Scan for the cell matching the given text and deliver its (X, Y) coordinate at center. 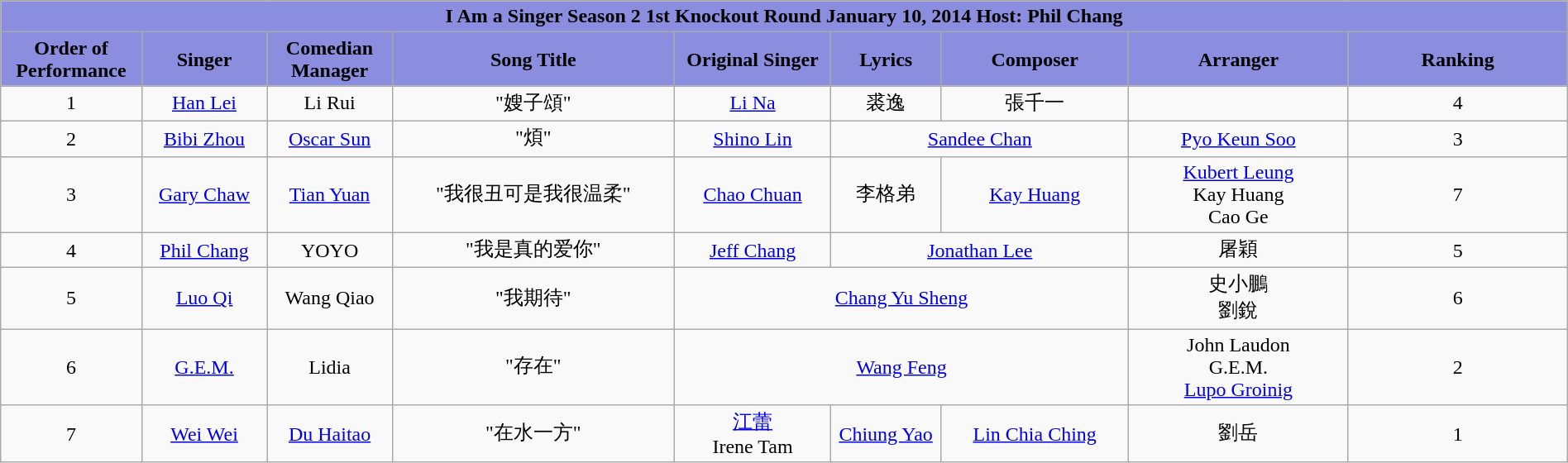
李格弟 (887, 194)
張千一 (1034, 104)
Lin Chia Ching (1034, 434)
Han Lei (204, 104)
John LaudonG.E.M.Lupo Groinig (1239, 367)
Lyrics (887, 60)
Kay Huang (1034, 194)
"嫂子頌" (533, 104)
Original Singer (753, 60)
Song Title (533, 60)
Ranking (1457, 60)
Bibi Zhou (204, 139)
屠穎 (1239, 250)
Jeff Chang (753, 250)
Li Rui (330, 104)
Phil Chang (204, 250)
劉岳 (1239, 434)
Comedian Manager (330, 60)
Kubert LeungKay HuangCao Ge (1239, 194)
"我期待" (533, 298)
Sandee Chan (980, 139)
G.E.M. (204, 367)
"存在" (533, 367)
Jonathan Lee (980, 250)
"在水一方" (533, 434)
Du Haitao (330, 434)
Arranger (1239, 60)
"我是真的爱你" (533, 250)
裘逸 (887, 104)
Wei Wei (204, 434)
Chiung Yao (887, 434)
Tian Yuan (330, 194)
Pyo Keun Soo (1239, 139)
YOYO (330, 250)
Singer (204, 60)
Oscar Sun (330, 139)
Luo Qi (204, 298)
Order of Performance (71, 60)
Li Na (753, 104)
Composer (1034, 60)
Gary Chaw (204, 194)
"我很丑可是我很温柔" (533, 194)
Chang Yu Sheng (901, 298)
Wang Feng (901, 367)
Lidia (330, 367)
"煩" (533, 139)
江蕾Irene Tam (753, 434)
Wang Qiao (330, 298)
史小鵬劉銳 (1239, 298)
Shino Lin (753, 139)
I Am a Singer Season 2 1st Knockout Round January 10, 2014 Host: Phil Chang (784, 17)
Chao Chuan (753, 194)
